Capture the cell that displays the provided text and extract its (x, y) central coordinate. 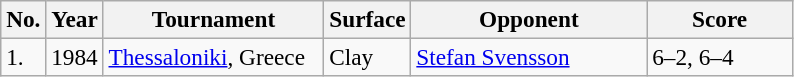
1984 (74, 57)
No. (24, 19)
1. (24, 57)
Opponent (529, 19)
Surface (368, 19)
6–2, 6–4 (720, 57)
Thessaloniki, Greece (214, 57)
Stefan Svensson (529, 57)
Tournament (214, 19)
Score (720, 19)
Clay (368, 57)
Year (74, 19)
